Identify which cell holds the provided text, then report its [x, y] central coordinate. 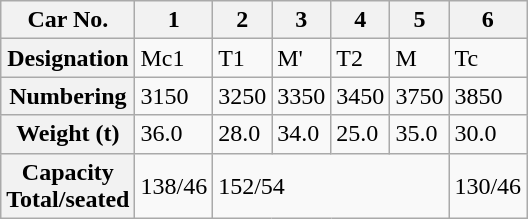
152/54 [331, 186]
3350 [302, 96]
28.0 [242, 134]
3450 [360, 96]
3750 [420, 96]
M' [302, 58]
2 [242, 20]
138/46 [174, 186]
Tc [488, 58]
Designation [68, 58]
M [420, 58]
5 [420, 20]
Mc1 [174, 58]
T1 [242, 58]
CapacityTotal/seated [68, 186]
36.0 [174, 134]
T2 [360, 58]
34.0 [302, 134]
4 [360, 20]
30.0 [488, 134]
Weight (t) [68, 134]
35.0 [420, 134]
3850 [488, 96]
1 [174, 20]
3250 [242, 96]
3150 [174, 96]
130/46 [488, 186]
Numbering [68, 96]
6 [488, 20]
3 [302, 20]
Car No. [68, 20]
25.0 [360, 134]
